Search for the cell housing the specified text and yield its [x, y] center coordinate. 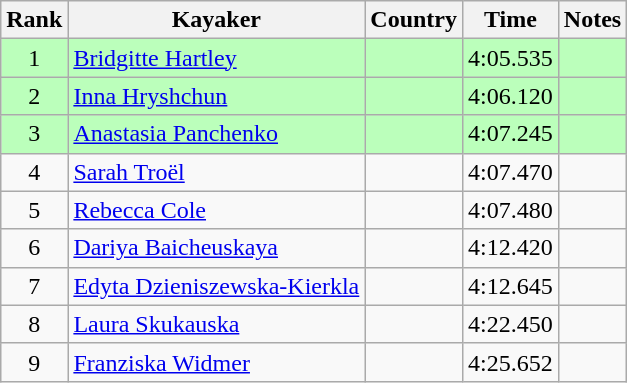
4:12.645 [511, 286]
4:05.535 [511, 58]
7 [34, 286]
4:22.450 [511, 324]
Anastasia Panchenko [216, 134]
Bridgitte Hartley [216, 58]
4:06.120 [511, 96]
8 [34, 324]
9 [34, 362]
Rank [34, 20]
Dariya Baicheuskaya [216, 248]
Time [511, 20]
4:12.420 [511, 248]
Laura Skukauska [216, 324]
Franziska Widmer [216, 362]
Notes [592, 20]
1 [34, 58]
Kayaker [216, 20]
4:07.245 [511, 134]
6 [34, 248]
Country [414, 20]
Inna Hryshchun [216, 96]
4:07.480 [511, 210]
3 [34, 134]
5 [34, 210]
4:07.470 [511, 172]
2 [34, 96]
Sarah Troël [216, 172]
Edyta Dzieniszewska-Kierkla [216, 286]
4 [34, 172]
4:25.652 [511, 362]
Rebecca Cole [216, 210]
